Extract the [X, Y] coordinate from the center of the cell holding the provided text.  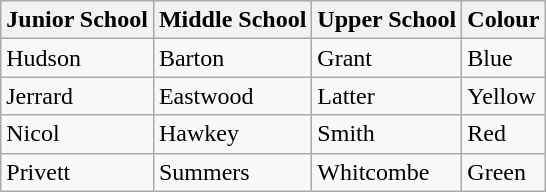
Barton [232, 58]
Colour [504, 20]
Hawkey [232, 134]
Red [504, 134]
Latter [387, 96]
Nicol [78, 134]
Whitcombe [387, 172]
Junior School [78, 20]
Summers [232, 172]
Upper School [387, 20]
Hudson [78, 58]
Blue [504, 58]
Jerrard [78, 96]
Yellow [504, 96]
Grant [387, 58]
Privett [78, 172]
Green [504, 172]
Middle School [232, 20]
Eastwood [232, 96]
Smith [387, 134]
